Extract the [X, Y] coordinate from the center of the cell holding the provided text.  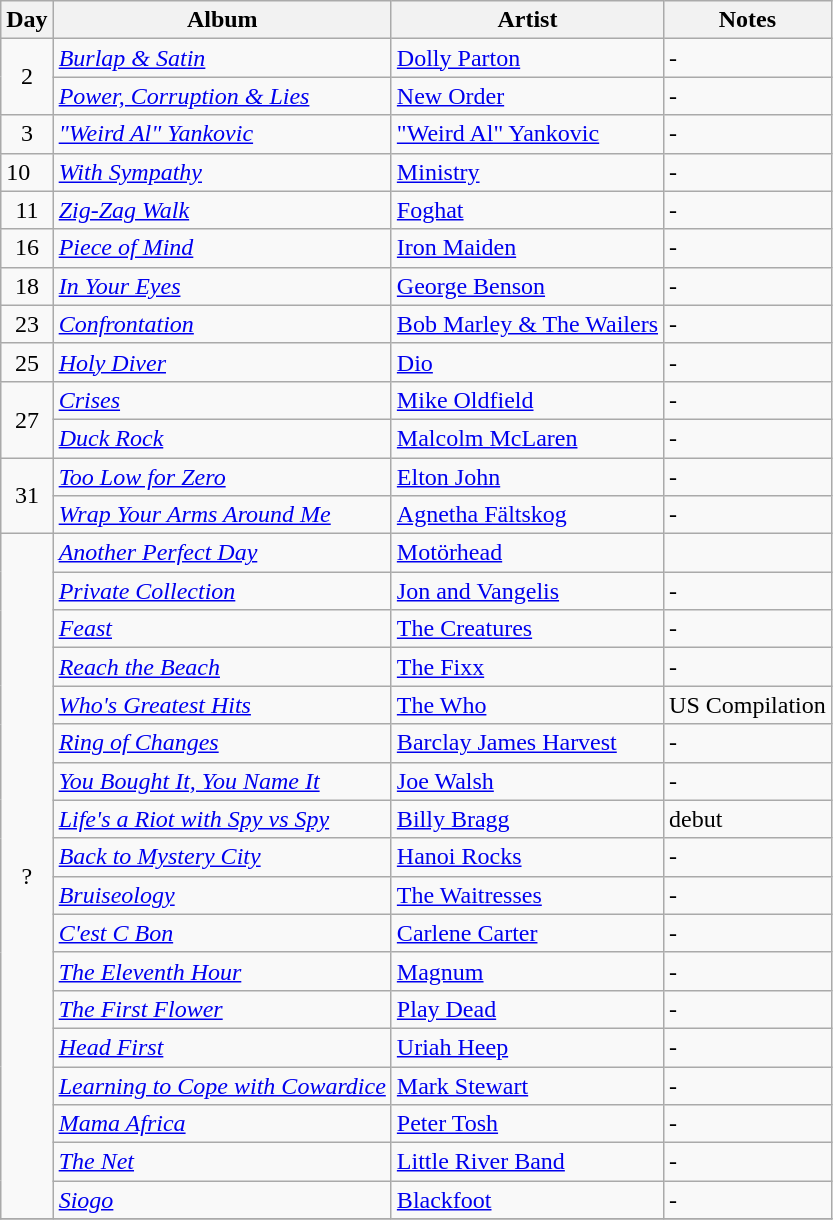
The Who [527, 705]
debut [748, 819]
Wrap Your Arms Around Me [222, 515]
Elton John [527, 477]
Hanoi Rocks [527, 857]
New Order [527, 96]
Duck Rock [222, 438]
Learning to Cope with Cowardice [222, 1085]
Power, Corruption & Lies [222, 96]
Confrontation [222, 324]
Magnum [527, 971]
25 [27, 362]
2 [27, 77]
Too Low for Zero [222, 477]
Jon and Vangelis [527, 591]
Zig-Zag Walk [222, 210]
27 [27, 419]
Who's Greatest Hits [222, 705]
Joe Walsh [527, 781]
Siogo [222, 1200]
Mama Africa [222, 1124]
Barclay James Harvest [527, 743]
10 [27, 172]
The First Flower [222, 1009]
The Fixx [527, 667]
18 [27, 286]
In Your Eyes [222, 286]
Mike Oldfield [527, 400]
Bruiseology [222, 895]
C'est C Bon [222, 933]
Dio [527, 362]
Ministry [527, 172]
Iron Maiden [527, 248]
Private Collection [222, 591]
Agnetha Fältskog [527, 515]
Back to Mystery City [222, 857]
With Sympathy [222, 172]
Piece of Mind [222, 248]
Foghat [527, 210]
Day [27, 20]
Reach the Beach [222, 667]
Uriah Heep [527, 1047]
The Eleventh Hour [222, 971]
Carlene Carter [527, 933]
Blackfoot [527, 1200]
Crises [222, 400]
Dolly Parton [527, 58]
Holy Diver [222, 362]
11 [27, 210]
? [27, 876]
Bob Marley & The Wailers [527, 324]
Peter Tosh [527, 1124]
3 [27, 134]
31 [27, 496]
Play Dead [527, 1009]
Motörhead [527, 553]
Ring of Changes [222, 743]
Little River Band [527, 1162]
Artist [527, 20]
Head First [222, 1047]
Feast [222, 629]
The Waitresses [527, 895]
Notes [748, 20]
You Bought It, You Name It [222, 781]
US Compilation [748, 705]
Billy Bragg [527, 819]
Another Perfect Day [222, 553]
16 [27, 248]
Mark Stewart [527, 1085]
The Creatures [527, 629]
George Benson [527, 286]
The Net [222, 1162]
23 [27, 324]
Album [222, 20]
Burlap & Satin [222, 58]
Malcolm McLaren [527, 438]
Life's a Riot with Spy vs Spy [222, 819]
